Return the (x, y) coordinate for the center point of the cell that contains the specified text.  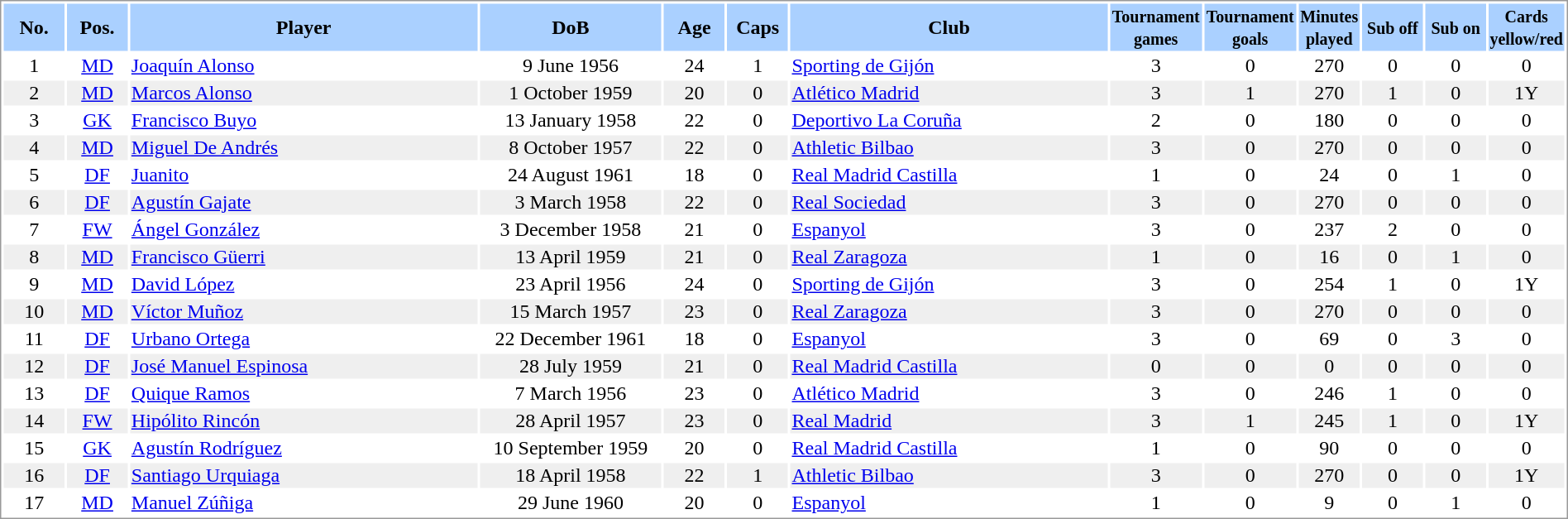
Caps (758, 26)
Francisco Güerri (304, 257)
7 (33, 229)
15 March 1957 (571, 312)
28 July 1959 (571, 367)
Hipólito Rincón (304, 421)
Cardsyellow/red (1527, 26)
Club (949, 26)
Juanito (304, 175)
13 April 1959 (571, 257)
8 October 1957 (571, 148)
69 (1329, 339)
13 (33, 393)
Marcos Alonso (304, 94)
18 April 1958 (571, 476)
Real Madrid (949, 421)
9 June 1956 (571, 65)
Joaquín Alonso (304, 65)
7 March 1956 (571, 393)
180 (1329, 120)
Manuel Zúñiga (304, 502)
Real Sociedad (949, 203)
Urbano Ortega (304, 339)
Age (695, 26)
17 (33, 502)
3 December 1958 (571, 229)
5 (33, 175)
José Manuel Espinosa (304, 367)
Agustín Rodríguez (304, 448)
10 September 1959 (571, 448)
90 (1329, 448)
8 (33, 257)
David López (304, 284)
12 (33, 367)
Deportivo La Coruña (949, 120)
4 (33, 148)
Tournamentgames (1156, 26)
24 August 1961 (571, 175)
Agustín Gajate (304, 203)
254 (1329, 284)
Ángel González (304, 229)
245 (1329, 421)
1 October 1959 (571, 94)
Quique Ramos (304, 393)
3 March 1958 (571, 203)
29 June 1960 (571, 502)
Francisco Buyo (304, 120)
13 January 1958 (571, 120)
Sub off (1393, 26)
Santiago Urquiaga (304, 476)
14 (33, 421)
Tournamentgoals (1250, 26)
Víctor Muñoz (304, 312)
10 (33, 312)
Minutesplayed (1329, 26)
Miguel De Andrés (304, 148)
Pos. (98, 26)
Sub on (1456, 26)
DoB (571, 26)
246 (1329, 393)
28 April 1957 (571, 421)
22 December 1961 (571, 339)
Player (304, 26)
237 (1329, 229)
6 (33, 203)
15 (33, 448)
11 (33, 339)
No. (33, 26)
23 April 1956 (571, 284)
